Determine the (x, y) coordinate at the center of the cell enclosing the given text.  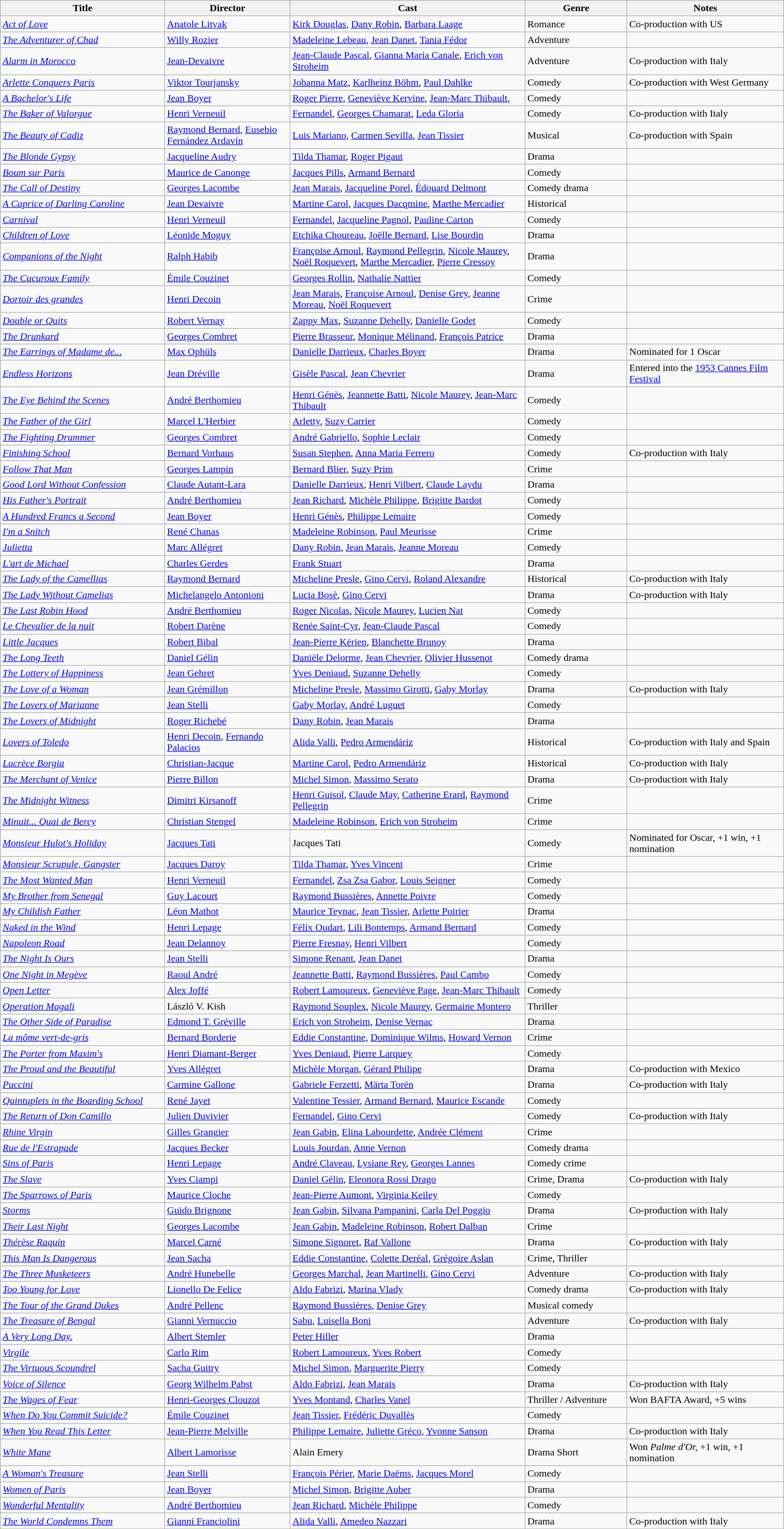
One Night in Megève (83, 974)
Marcel Carné (227, 1242)
Micheline Presle, Massimo Girotti, Gaby Morlay (408, 689)
The Porter from Maxim's (83, 1053)
The Lovers of Midnight (83, 720)
Françoise Arnoul, Raymond Pellegrin, Nicole Maurey, Noël Roquevert, Marthe Mercadier, Pierre Cressoy (408, 256)
The Most Wanted Man (83, 880)
Yves Montand, Charles Vanel (408, 1400)
Valentine Tessier, Armand Bernard, Maurice Escande (408, 1101)
Fernandel, Georges Chamarat, Leda Gloria (408, 114)
Edmond T. Gréville (227, 1022)
Roger Nicolas, Nicole Maurey, Lucien Nat (408, 610)
Lucrèce Borgia (83, 763)
Nominated for Oscar, +1 win, +1 nomination (705, 843)
Co-production with US (705, 24)
The Eye Behind the Scenes (83, 400)
Dortoir des grandes (83, 299)
My Childish Father (83, 912)
Monsieur Scrupule, Gangster (83, 864)
Susan Stephen, Anna Maria Ferrero (408, 453)
Raymond Bernard (227, 579)
Léonide Moguy (227, 235)
Etchika Choureau, Joëlle Bernard, Lise Bourdin (408, 235)
Pierre Fresnay, Henri Vilbert (408, 943)
Jacqueline Audry (227, 156)
L'art de Michael (83, 563)
Madeleine Robinson, Paul Meurisse (408, 532)
Carnival (83, 220)
Jean Gehret (227, 673)
Thriller (576, 1006)
Roger Pierre, Geneviève Kervine, Jean-Marc Thibault, (408, 98)
Raymond Bussières, Annette Poivre (408, 896)
Too Young for Love (83, 1289)
Boum sur Paris (83, 172)
Director (227, 8)
Kirk Douglas, Dany Robin, Barbara Laage (408, 24)
Operation Magali (83, 1006)
Sins of Paris (83, 1163)
Crime, Thriller (576, 1258)
Tilda Thamar, Yves Vincent (408, 864)
The Long Teeth (83, 658)
Gaby Morlay, André Luguet (408, 705)
Jacques Pills, Armand Bernard (408, 172)
André Claveau, Lysiane Rey, Georges Lannes (408, 1163)
Georges Marchal, Jean Martinelli, Gino Cervi (408, 1273)
Arletty, Suzy Carrier (408, 421)
Viktor Tourjansky (227, 82)
Storms (83, 1211)
Simone Renant, Jean Danet (408, 959)
Bernard Vorhaus (227, 453)
Women of Paris (83, 1489)
Rhine Virgin (83, 1132)
Yves Deniaud, Pierre Larquey (408, 1053)
Jacques Becker (227, 1148)
Minuit... Quai de Bercy (83, 822)
Georges Rollin, Nathalie Nattier (408, 278)
Monsieur Hulot's Holiday (83, 843)
Puccini (83, 1085)
Jean Gabin, Elina Labourdette, Andrée Clément (408, 1132)
Charles Gerdes (227, 563)
Michelangelo Antonioni (227, 595)
Yves Allégret (227, 1069)
Henri Decoin (227, 299)
Anatole Litvak (227, 24)
Michel Simon, Massimo Serato (408, 779)
Open Letter (83, 990)
Finishing School (83, 453)
Albert Lamorisse (227, 1452)
Gilles Grangier (227, 1132)
Erich von Stroheim, Denise Vernac (408, 1022)
This Man Is Dangerous (83, 1258)
Act of Love (83, 24)
The Three Musketeers (83, 1273)
Raymond Bernard, Eusebio Fernández Ardavín (227, 135)
The Baker of Valorgue (83, 114)
Zappy Max, Suzanne Dehelly, Danielle Godet (408, 321)
Robert Lamoureux, Geneviève Page, Jean-Marc Thibault (408, 990)
Aldo Fabrizi, Jean Marais (408, 1384)
Jean Delannoy (227, 943)
Georges Lampin (227, 469)
The Beauty of Cadiz (83, 135)
A Caprice of Darling Caroline (83, 203)
Jean-Claude Pascal, Gianna Maria Canale, Erich von Stroheim (408, 61)
Danielle Darrieux, Henri Vilbert, Claude Laydu (408, 484)
Companions of the Night (83, 256)
Jean Tissier, Frédéric Duvallès (408, 1415)
Robert Darène (227, 626)
Madeleine Robinson, Erich von Stroheim (408, 822)
Jacques Daroy (227, 864)
Nominated for 1 Oscar (705, 352)
Alex Joffé (227, 990)
The Adventurer of Chad (83, 40)
Alida Valli, Amedeo Nazzari (408, 1521)
A Bachelor's Life (83, 98)
Jean Gabin, Madeleine Robinson, Robert Dalban (408, 1226)
Carlo Rim (227, 1352)
Thriller / Adventure (576, 1400)
Raymond Bussières, Denise Grey (408, 1305)
Jean Marais, Jacqueline Porel, Édouard Delmont (408, 188)
Marcel L'Herbier (227, 421)
Comedy crime (576, 1163)
The Love of a Woman (83, 689)
Louis Jourdan, Anne Vernon (408, 1148)
Naked in the Wind (83, 927)
Jean Marais, Françoise Arnoul, Denise Grey, Jeanne Moreau, Noël Roquevert (408, 299)
Co-production with Italy and Spain (705, 742)
Co-production with Mexico (705, 1069)
Gianni Franciolini (227, 1521)
Co-production with Spain (705, 135)
Danielle Darrieux, Charles Boyer (408, 352)
Dany Robin, Jean Marais (408, 720)
Won Palme d'Or, +1 win, +1 nomination (705, 1452)
Johanna Matz, Karlheinz Böhm, Paul Dahlke (408, 82)
When You Read This Letter (83, 1431)
Albert Stemler (227, 1337)
Arlette Conquers Paris (83, 82)
Drama Short (576, 1452)
Martine Carol, Pedro Armendáriz (408, 763)
Julien Duvivier (227, 1116)
Lucia Bosè, Gino Cervi (408, 595)
Ralph Habib (227, 256)
Max Ophüls (227, 352)
The Last Robin Hood (83, 610)
Henri Génès, Philippe Lemaire (408, 516)
Henri Decoin, Fernando Palacios (227, 742)
Félix Oudart, Lili Bontemps, Armand Bernard (408, 927)
André Pellenc (227, 1305)
The Earrings of Madame de... (83, 352)
François Périer, Marie Daëms, Jacques Morel (408, 1474)
Dimitri Kirsanoff (227, 801)
Alarm in Morocco (83, 61)
The Night Is Ours (83, 959)
The Return of Don Camillo (83, 1116)
Daniel Gélin (227, 658)
Jean Grémillon (227, 689)
László V. Kish (227, 1006)
Musical comedy (576, 1305)
Voice of Silence (83, 1384)
Jean Richard, Michèle Philippe, Brigitte Bardot (408, 500)
Le Chevalier de la nuit (83, 626)
Crime, Drama (576, 1179)
When Do You Commit Suicide? (83, 1415)
Entered into the 1953 Cannes Film Festival (705, 373)
Guy Lacourt (227, 896)
The Drunkard (83, 336)
Dany Robin, Jean Marais, Jeanne Moreau (408, 548)
Michel Simon, Brigitte Auber (408, 1489)
Raoul André (227, 974)
The Wages of Fear (83, 1400)
Georg Wilhelm Pabst (227, 1384)
Title (83, 8)
Henri Guisol, Claude May, Catherine Erard, Raymond Pellegrin (408, 801)
Thérèse Raquin (83, 1242)
Micheline Presle, Gino Cervi, Roland Alexandre (408, 579)
Eddie Constantine, Dominique Wilms, Howard Vernon (408, 1037)
Bernard Blier, Suzy Prim (408, 469)
René Jayet (227, 1101)
Double or Quits (83, 321)
Marc Allégret (227, 548)
Jean Dréville (227, 373)
Renée Saint-Cyr, Jean-Claude Pascal (408, 626)
Fernandel, Zsa Zsa Gabor, Louis Seigner (408, 880)
The Tour of the Grand Dukes (83, 1305)
René Chanas (227, 532)
Claude Autant-Lara (227, 484)
I'm a Snitch (83, 532)
Little Jacques (83, 642)
Alida Valli, Pedro Armendáriz (408, 742)
Luis Mariano, Carmen Sevilla, Jean Tissier (408, 135)
The Father of the Girl (83, 421)
Sabu, Luisella Boni (408, 1321)
The Fighting Drummer (83, 437)
La môme vert-de-gris (83, 1037)
Cast (408, 8)
The Midnight Witness (83, 801)
The Sparrows of Paris (83, 1195)
Won BAFTA Award, +5 wins (705, 1400)
Jean-Pierre Aumont, Virginia Keiley (408, 1195)
Martine Carol, Jacques Dacqmine, Marthe Mercadier (408, 203)
Eddie Constantine, Colette Deréal, Grégoire Aslan (408, 1258)
The Blonde Gypsy (83, 156)
Robert Bibal (227, 642)
Robert Lamoureux, Yves Robert (408, 1352)
Genre (576, 8)
Romance (576, 24)
The Proud and the Beautiful (83, 1069)
The Other Side of Paradise (83, 1022)
Henri Diamant-Berger (227, 1053)
Pierre Billon (227, 779)
Christian Stengel (227, 822)
Co-production with West Germany (705, 82)
Madeleine Lebeau, Jean Danet, Tania Fédor (408, 40)
Maurice de Canonge (227, 172)
The Lady Without Camelias (83, 595)
The Call of Destiny (83, 188)
Yves Deniaud, Suzanne Dehelly (408, 673)
Julietta (83, 548)
Raymond Souplex, Nicole Maurey, Germaine Montero (408, 1006)
Maurice Cloche (227, 1195)
Gabriele Ferzetti, Märta Torén (408, 1085)
Pierre Brasseur, Monique Mélinand, François Patrice (408, 336)
Bernard Borderie (227, 1037)
Quintuplets in the Boarding School (83, 1101)
His Father's Portrait (83, 500)
Philippe Lemaire, Juliette Gréco, Yvonne Sanson (408, 1431)
Peter Hiller (408, 1337)
A Woman's Treasure (83, 1474)
Virgile (83, 1352)
The Cucuroux Family (83, 278)
Yves Ciampi (227, 1179)
Willy Rozier (227, 40)
Simone Signoret, Raf Vallone (408, 1242)
Roger Richebé (227, 720)
A Hundred Francs a Second (83, 516)
The Lottery of Happiness (83, 673)
Léon Mathot (227, 912)
Wonderful Mentality (83, 1505)
Gisèle Pascal, Jean Chevrier (408, 373)
Jeannette Batti, Raymond Bussières, Paul Cambo (408, 974)
Carmine Gallone (227, 1085)
Alain Emery (408, 1452)
A Very Long Day. (83, 1337)
Endless Horizons (83, 373)
The World Condemns Them (83, 1521)
Lovers of Toledo (83, 742)
The Treasure of Bengal (83, 1321)
Frank Stuart (408, 563)
Henri Génès, Jeannette Batti, Nicole Maurey, Jean-Marc Thibault (408, 400)
Follow That Man (83, 469)
Aldo Fabrizi, Marina Vlady (408, 1289)
Henri-Georges Clouzot (227, 1400)
Michel Simon, Marguerite Pierry (408, 1368)
Christian-Jacque (227, 763)
The Virtuous Scoundrel (83, 1368)
Fernandel, Jacqueline Pagnol, Pauline Carton (408, 220)
Jean-Pierre Melville (227, 1431)
Robert Vernay (227, 321)
Jean Sacha (227, 1258)
Tilda Thamar, Roger Pigaut (408, 156)
Their Last Night (83, 1226)
Gianni Vernuccio (227, 1321)
My Brother from Senegal (83, 896)
White Mane (83, 1452)
André Gabriello, Sophie Leclair (408, 437)
Daniel Gélin, Eleonora Rossi Drago (408, 1179)
Fernandel, Gino Cervi (408, 1116)
Lionello De Felice (227, 1289)
Napoleon Road (83, 943)
Jean Richard, Michèle Philippe (408, 1505)
The Merchant of Venice (83, 779)
Good Lord Without Confession (83, 484)
Sacha Guitry (227, 1368)
Michèle Morgan, Gérard Philipe (408, 1069)
Children of Love (83, 235)
Musical (576, 135)
Jean Devaivre (227, 203)
Jean-Pierre Kérien, Blanchette Brunoy (408, 642)
The Lovers of Marianne (83, 705)
The Lady of the Camellias (83, 579)
Danièle Delorme, Jean Chevrier, Olivier Hussenot (408, 658)
The Slave (83, 1179)
Rue de l'Estrapade (83, 1148)
Guido Brignone (227, 1211)
Jean-Devaivre (227, 61)
André Hunebelle (227, 1273)
Maurice Teynac, Jean Tissier, Arlette Poirier (408, 912)
Jean Gabin, Silvana Pampanini, Carla Del Poggio (408, 1211)
Notes (705, 8)
